Determine the [X, Y] coordinate at the center of the cell enclosing the given text.  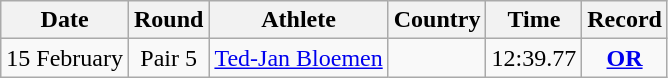
Pair 5 [168, 58]
Athlete [298, 20]
15 February [65, 58]
Record [625, 20]
OR [625, 58]
12:39.77 [534, 58]
Ted-Jan Bloemen [298, 58]
Round [168, 20]
Country [437, 20]
Date [65, 20]
Time [534, 20]
